Find where the given text appears and provide that cell's center as [x, y] coordinate. 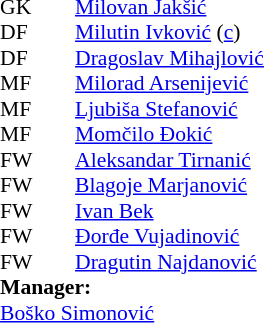
Dragoslav Mihajlović [170, 58]
Aleksandar Tirnanić [170, 160]
Đorđe Vujadinović [170, 237]
Momčilo Đokić [170, 135]
Blagoje Marjanović [170, 185]
Milorad Arsenijević [170, 83]
Dragutin Najdanović [170, 262]
Manager: [132, 287]
Ivan Bek [170, 211]
Milutin Ivković (c) [170, 33]
Ljubiša Stefanović [170, 109]
